Capture the cell that displays the provided text and extract its (x, y) central coordinate. 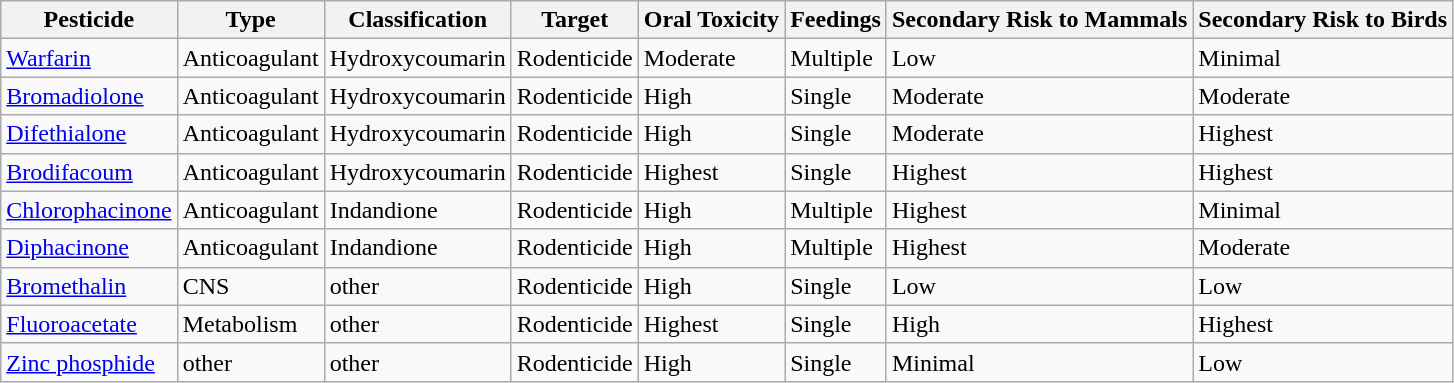
Warfarin (89, 58)
Metabolism (250, 324)
Bromethalin (89, 286)
Pesticide (89, 20)
Type (250, 20)
Target (574, 20)
Classification (418, 20)
Chlorophacinone (89, 210)
Bromadiolone (89, 96)
Secondary Risk to Birds (1323, 20)
Brodifacoum (89, 172)
Secondary Risk to Mammals (1039, 20)
CNS (250, 286)
Difethialone (89, 134)
Zinc phosphide (89, 362)
Oral Toxicity (711, 20)
Fluoroacetate (89, 324)
Feedings (836, 20)
Diphacinone (89, 248)
